Output the (x, y) coordinate of the center of the cell containing the given text.  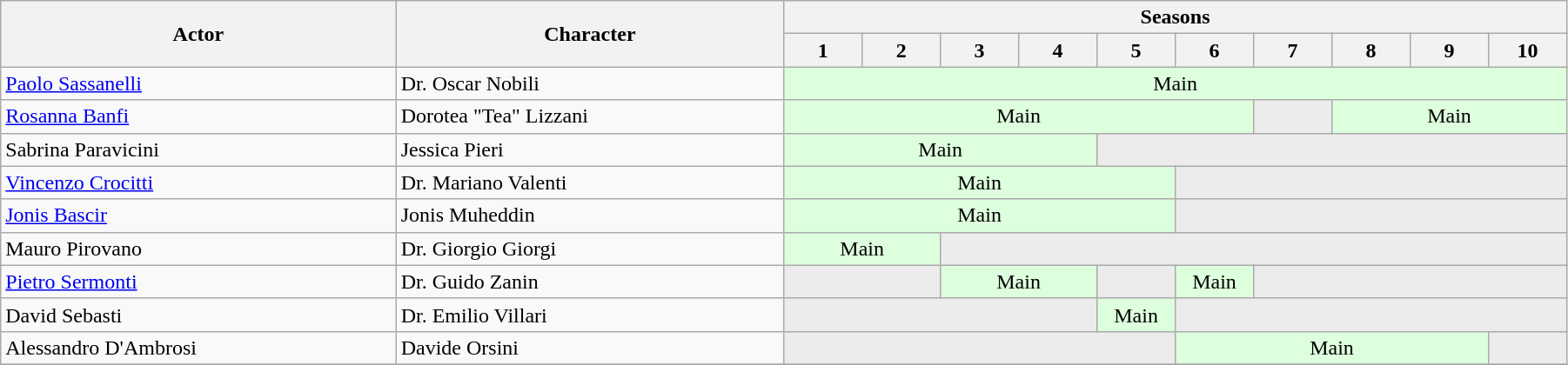
Alessandro D'Ambrosi (198, 348)
Jessica Pieri (590, 149)
10 (1527, 50)
2 (901, 50)
Seasons (1176, 17)
Dr. Mariano Valenti (590, 182)
Jonis Bascir (198, 216)
5 (1136, 50)
Character (590, 34)
Dr. Guido Zanin (590, 282)
Jonis Muheddin (590, 216)
7 (1293, 50)
David Sebasti (198, 315)
Mauro Pirovano (198, 249)
Rosanna Banfi (198, 116)
Davide Orsini (590, 348)
9 (1449, 50)
6 (1215, 50)
Actor (198, 34)
4 (1058, 50)
Sabrina Paravicini (198, 149)
Dr. Giorgio Giorgi (590, 249)
Paolo Sassanelli (198, 83)
Dr. Oscar Nobili (590, 83)
3 (980, 50)
1 (823, 50)
8 (1371, 50)
Vincenzo Crocitti (198, 182)
Dr. Emilio Villari (590, 315)
Dorotea "Tea" Lizzani (590, 116)
Pietro Sermonti (198, 282)
